Detect which cell encompasses the target text, then output its (X, Y) center coordinate. 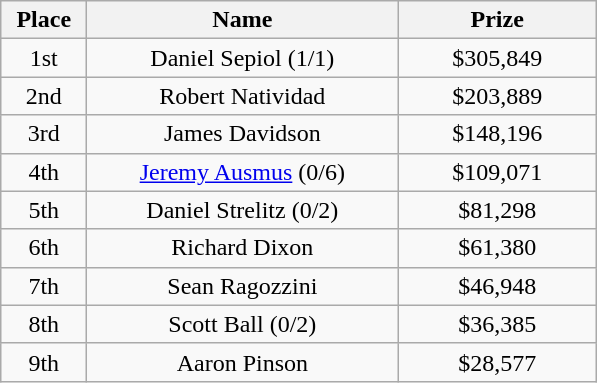
Jeremy Ausmus (0/6) (242, 172)
Prize (498, 20)
Robert Natividad (242, 96)
$81,298 (498, 210)
$28,577 (498, 362)
Scott Ball (0/2) (242, 324)
Sean Ragozzini (242, 286)
8th (44, 324)
James Davidson (242, 134)
2nd (44, 96)
$203,889 (498, 96)
9th (44, 362)
$36,385 (498, 324)
1st (44, 58)
5th (44, 210)
Place (44, 20)
$61,380 (498, 248)
Name (242, 20)
$46,948 (498, 286)
4th (44, 172)
$109,071 (498, 172)
Richard Dixon (242, 248)
7th (44, 286)
3rd (44, 134)
$305,849 (498, 58)
Daniel Strelitz (0/2) (242, 210)
6th (44, 248)
$148,196 (498, 134)
Daniel Sepiol (1/1) (242, 58)
Aaron Pinson (242, 362)
